For the text-containing cell, return its midpoint in (x, y) coordinate format. 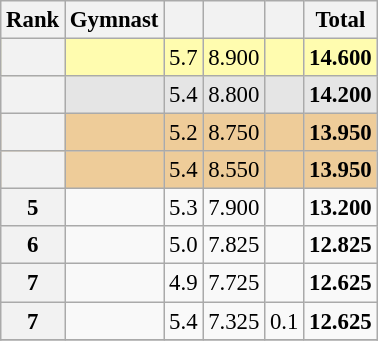
5 (33, 208)
7.900 (234, 208)
8.550 (234, 170)
Total (340, 20)
13.200 (340, 208)
14.600 (340, 58)
7.825 (234, 245)
Rank (33, 20)
8.800 (234, 95)
7.725 (234, 283)
12.825 (340, 245)
14.200 (340, 95)
5.3 (184, 208)
7.325 (234, 321)
8.900 (234, 58)
4.9 (184, 283)
8.750 (234, 133)
5.0 (184, 245)
Gymnast (114, 20)
5.2 (184, 133)
6 (33, 245)
0.1 (284, 321)
5.7 (184, 58)
